Return the [X, Y] coordinate for the center point of the cell that contains the specified text.  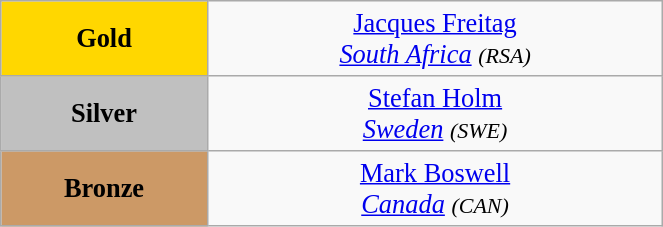
Jacques FreitagSouth Africa (RSA) [435, 38]
Silver [104, 112]
Bronze [104, 188]
Stefan HolmSweden (SWE) [435, 112]
Mark BoswellCanada (CAN) [435, 188]
Gold [104, 38]
